From the cell containing the given text, extract its center point as (X, Y) coordinate. 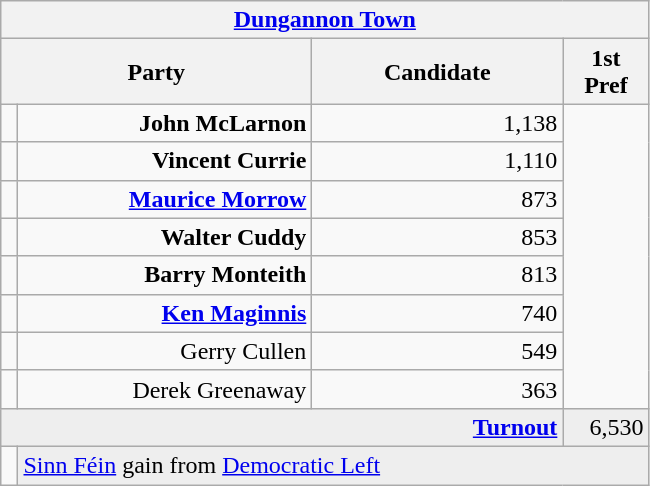
Party (156, 72)
Dungannon Town (325, 20)
363 (438, 389)
John McLarnon (165, 123)
Maurice Morrow (165, 199)
873 (438, 199)
1st Pref (606, 72)
Barry Monteith (165, 275)
1,110 (438, 161)
Vincent Currie (165, 161)
Candidate (438, 72)
Ken Maginnis (165, 313)
Derek Greenaway (165, 389)
1,138 (438, 123)
549 (438, 351)
Sinn Féin gain from Democratic Left (334, 465)
853 (438, 237)
Gerry Cullen (165, 351)
Turnout (282, 427)
Walter Cuddy (165, 237)
6,530 (606, 427)
813 (438, 275)
740 (438, 313)
